Extract the [x, y] coordinate from the center of the cell holding the provided text.  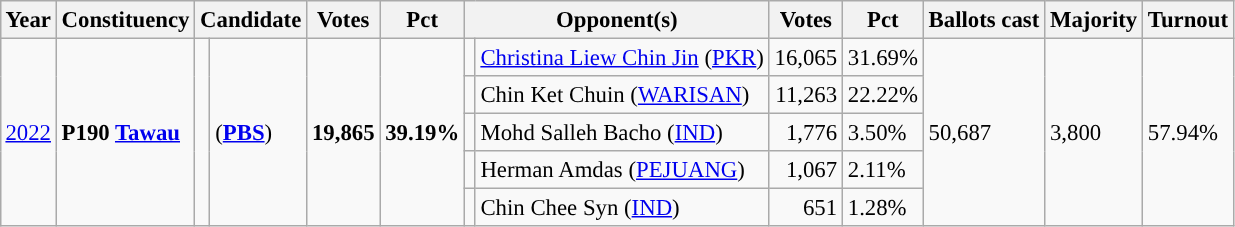
Herman Amdas (PEJUANG) [622, 170]
Mohd Salleh Bacho (IND) [622, 133]
3.50% [882, 133]
651 [806, 208]
22.22% [882, 95]
Majority [1094, 20]
Constituency [125, 20]
57.94% [1188, 132]
50,687 [984, 132]
3,800 [1094, 132]
Chin Ket Chuin (WARISAN) [622, 95]
39.19% [422, 132]
Chin Chee Syn (IND) [622, 208]
(PBS) [258, 132]
1,067 [806, 170]
2.11% [882, 170]
Opponent(s) [616, 20]
1.28% [882, 208]
Turnout [1188, 20]
31.69% [882, 57]
11,263 [806, 95]
P190 Tawau [125, 132]
Christina Liew Chin Jin (PKR) [622, 57]
1,776 [806, 133]
Ballots cast [984, 20]
2022 [28, 132]
16,065 [806, 57]
19,865 [344, 132]
Year [28, 20]
Candidate [251, 20]
